Search for the cell housing the specified text and yield its [X, Y] center coordinate. 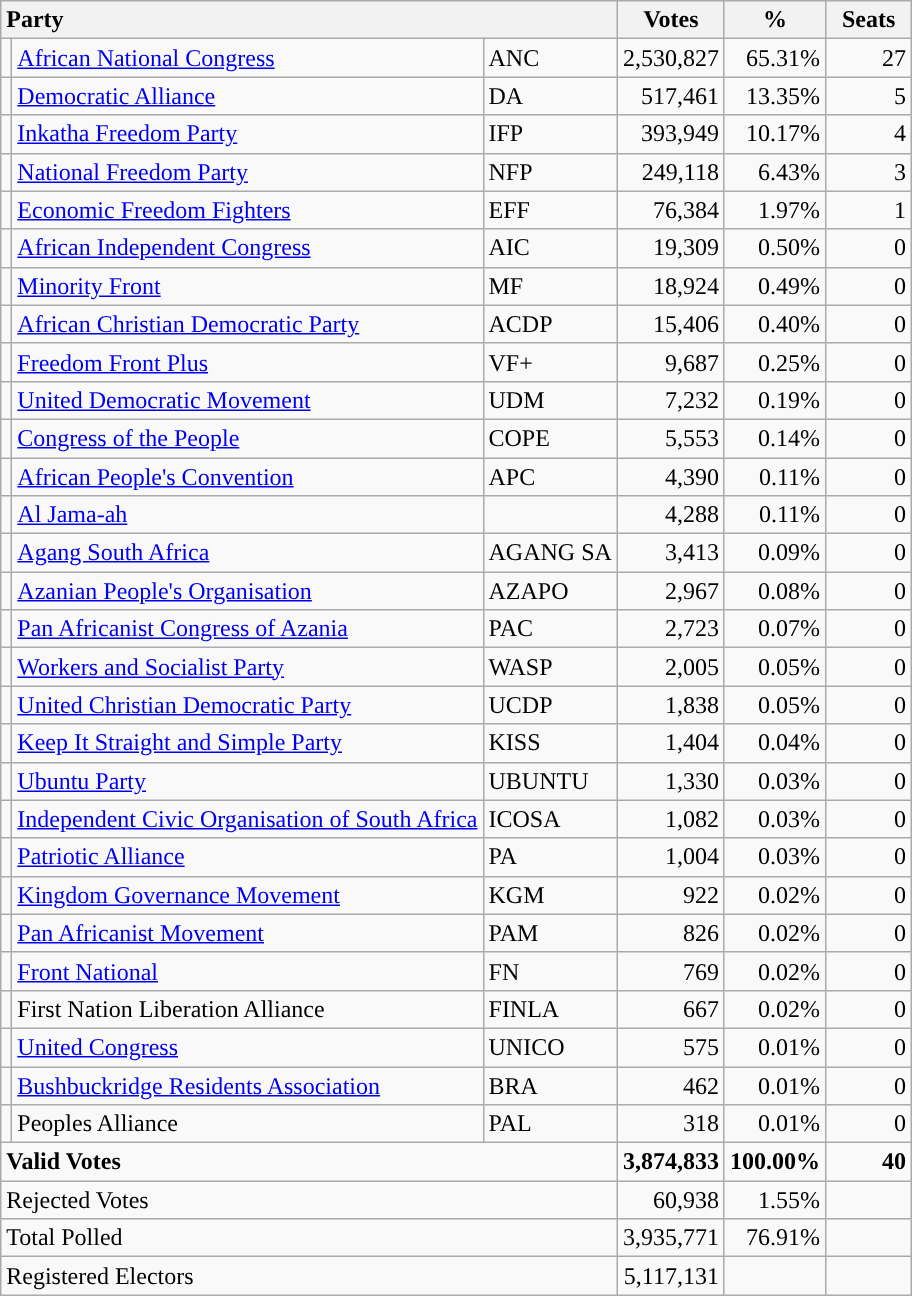
65.31% [774, 58]
Rejected Votes [310, 1200]
% [774, 20]
4,390 [670, 477]
Congress of the People [248, 438]
PAL [550, 1124]
Al Jama-ah [248, 515]
AGANG SA [550, 553]
3 [869, 172]
Registered Electors [310, 1276]
19,309 [670, 248]
Valid Votes [310, 1162]
Kingdom Governance Movement [248, 895]
76,384 [670, 210]
Votes [670, 20]
4,288 [670, 515]
769 [670, 971]
DA [550, 96]
NFP [550, 172]
5 [869, 96]
BRA [550, 1085]
0.49% [774, 286]
3,935,771 [670, 1238]
826 [670, 933]
AZAPO [550, 591]
Democratic Alliance [248, 96]
PAM [550, 933]
393,949 [670, 134]
Economic Freedom Fighters [248, 210]
PA [550, 857]
AIC [550, 248]
249,118 [670, 172]
462 [670, 1085]
5,117,131 [670, 1276]
Ubuntu Party [248, 781]
Agang South Africa [248, 553]
922 [670, 895]
1,838 [670, 705]
13.35% [774, 96]
African Christian Democratic Party [248, 324]
3,874,833 [670, 1162]
ANC [550, 58]
0.04% [774, 743]
40 [869, 1162]
MF [550, 286]
APC [550, 477]
ACDP [550, 324]
PAC [550, 629]
0.25% [774, 362]
UCDP [550, 705]
UBUNTU [550, 781]
667 [670, 1009]
0.08% [774, 591]
Patriotic Alliance [248, 857]
UDM [550, 400]
517,461 [670, 96]
ICOSA [550, 819]
EFF [550, 210]
Total Polled [310, 1238]
FN [550, 971]
7,232 [670, 400]
2,967 [670, 591]
Peoples Alliance [248, 1124]
First Nation Liberation Alliance [248, 1009]
National Freedom Party [248, 172]
Independent Civic Organisation of South Africa [248, 819]
KGM [550, 895]
2,723 [670, 629]
10.17% [774, 134]
1,330 [670, 781]
9,687 [670, 362]
United Christian Democratic Party [248, 705]
76.91% [774, 1238]
African Independent Congress [248, 248]
Freedom Front Plus [248, 362]
3,413 [670, 553]
100.00% [774, 1162]
0.40% [774, 324]
Inkatha Freedom Party [248, 134]
African National Congress [248, 58]
KISS [550, 743]
Pan Africanist Congress of Azania [248, 629]
6.43% [774, 172]
COPE [550, 438]
United Democratic Movement [248, 400]
0.19% [774, 400]
1,004 [670, 857]
15,406 [670, 324]
VF+ [550, 362]
4 [869, 134]
Party [310, 20]
2,530,827 [670, 58]
575 [670, 1047]
5,553 [670, 438]
Workers and Socialist Party [248, 667]
18,924 [670, 286]
1.55% [774, 1200]
Pan Africanist Movement [248, 933]
1 [869, 210]
0.07% [774, 629]
0.14% [774, 438]
Minority Front [248, 286]
2,005 [670, 667]
IFP [550, 134]
1,082 [670, 819]
1.97% [774, 210]
WASP [550, 667]
Azanian People's Organisation [248, 591]
Front National [248, 971]
UNICO [550, 1047]
Seats [869, 20]
60,938 [670, 1200]
0.09% [774, 553]
Bushbuckridge Residents Association [248, 1085]
1,404 [670, 743]
African People's Convention [248, 477]
Keep It Straight and Simple Party [248, 743]
0.50% [774, 248]
United Congress [248, 1047]
FINLA [550, 1009]
318 [670, 1124]
27 [869, 58]
